Return (X, Y) of the center of cell containing provided text 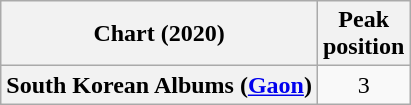
Peakposition (363, 34)
Chart (2020) (160, 34)
3 (363, 85)
South Korean Albums (Gaon) (160, 85)
